Scan for the cell matching the given text and deliver its [x, y] coordinate at center. 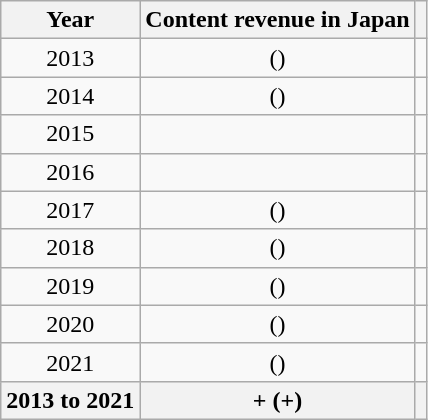
2017 [70, 210]
Year [70, 20]
2016 [70, 172]
2021 [70, 362]
2020 [70, 324]
2019 [70, 286]
2013 [70, 58]
+ (+) [278, 400]
2013 to 2021 [70, 400]
Content revenue in Japan [278, 20]
2014 [70, 96]
2018 [70, 248]
2015 [70, 134]
